Locate the cell with the specified text and output its [X, Y] center coordinate. 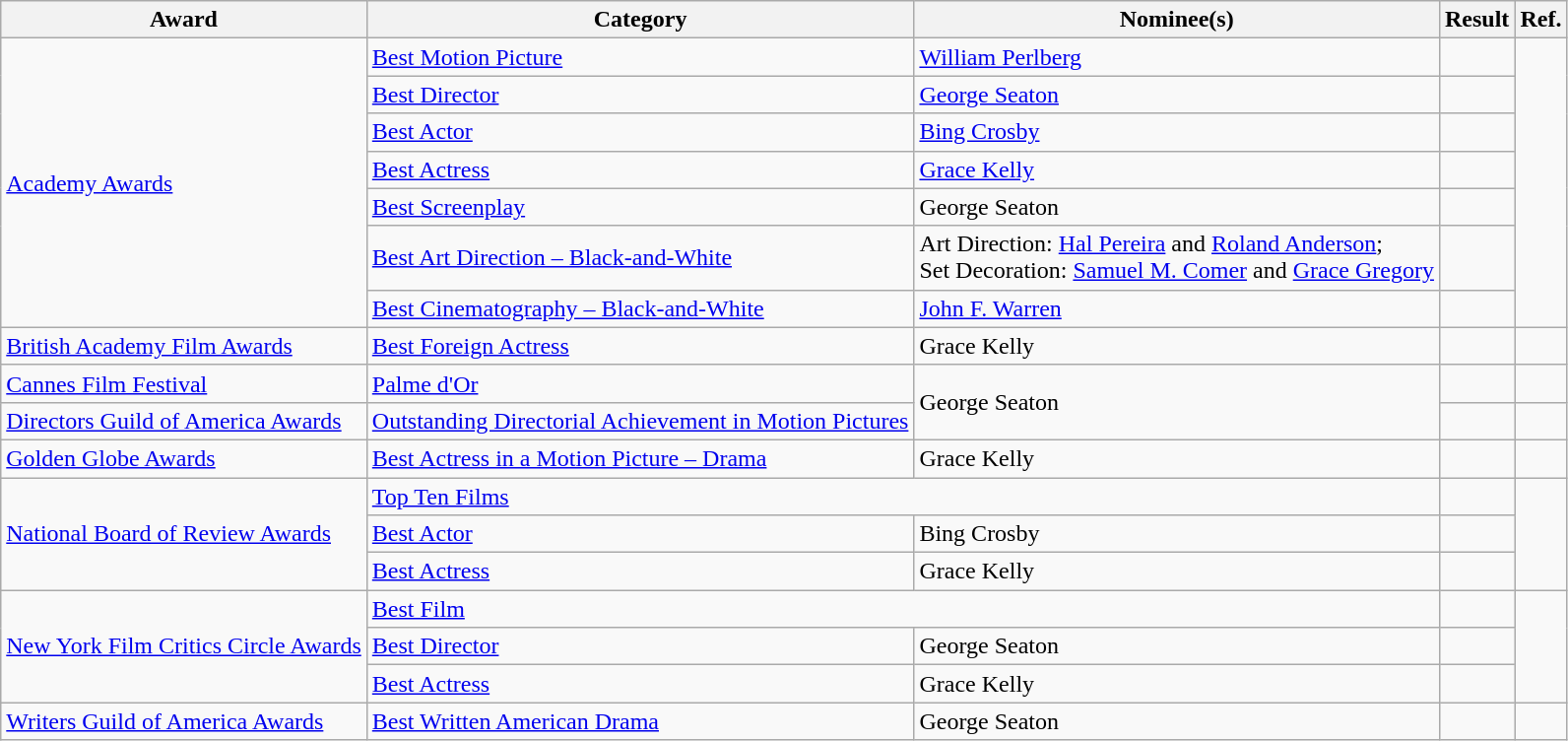
Directors Guild of America Awards [184, 421]
National Board of Review Awards [184, 533]
Art Direction: Hal Pereira and Roland Anderson; Set Decoration: Samuel M. Comer and Grace Gregory [1177, 258]
Best Actress in a Motion Picture – Drama [640, 458]
Best Written American Drama [640, 721]
Best Motion Picture [640, 57]
Best Screenplay [640, 207]
Best Cinematography – Black-and-White [640, 308]
Top Ten Films [902, 496]
Ref. [1540, 20]
Golden Globe Awards [184, 458]
Writers Guild of America Awards [184, 721]
New York Film Critics Circle Awards [184, 646]
Best Film [902, 609]
John F. Warren [1177, 308]
Best Art Direction – Black-and-White [640, 258]
Best Foreign Actress [640, 346]
Academy Awards [184, 183]
Cannes Film Festival [184, 383]
Palme d'Or [640, 383]
Nominee(s) [1177, 20]
Category [640, 20]
Award [184, 20]
Result [1476, 20]
British Academy Film Awards [184, 346]
Outstanding Directorial Achievement in Motion Pictures [640, 421]
William Perlberg [1177, 57]
